Pinpoint the cell where the given text exists, returning its [X, Y] midpoint coordinate. 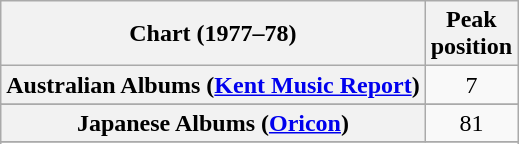
Japanese Albums (Oricon) [213, 123]
7 [471, 85]
Chart (1977–78) [213, 34]
81 [471, 123]
Australian Albums (Kent Music Report) [213, 85]
Peakposition [471, 34]
